From the cell containing the given text, extract its center point as (x, y) coordinate. 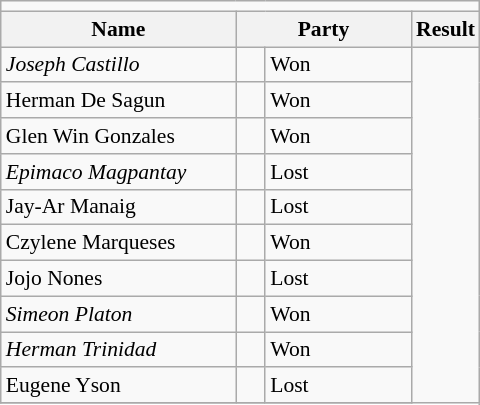
Simeon Platon (118, 314)
Jay-Ar Manaig (118, 207)
Eugene Yson (118, 386)
Name (118, 29)
Joseph Castillo (118, 65)
Result (446, 29)
Epimaco Magpantay (118, 172)
Herman De Sagun (118, 101)
Herman Trinidad (118, 350)
Jojo Nones (118, 279)
Glen Win Gonzales (118, 136)
Party (324, 29)
Czylene Marqueses (118, 243)
